Return [x, y] of the center of cell containing provided text 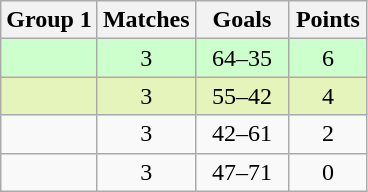
47–71 [242, 172]
6 [328, 58]
4 [328, 96]
2 [328, 134]
0 [328, 172]
42–61 [242, 134]
Group 1 [50, 20]
64–35 [242, 58]
Points [328, 20]
Matches [146, 20]
55–42 [242, 96]
Goals [242, 20]
